Locate the cell with the specified text and output its [X, Y] center coordinate. 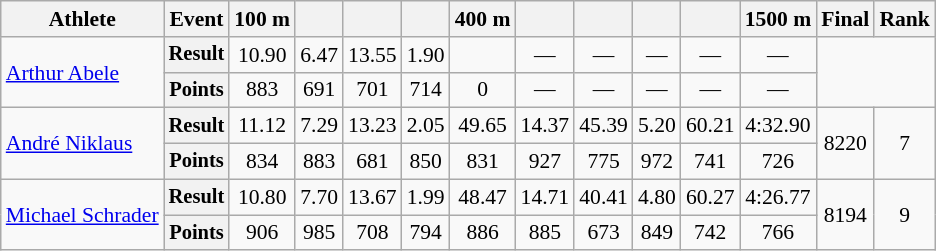
5.20 [657, 126]
794 [426, 233]
4:26.77 [778, 197]
1.90 [426, 55]
8194 [845, 214]
4:32.90 [778, 126]
13.23 [372, 126]
849 [657, 233]
400 m [483, 19]
775 [604, 162]
673 [604, 233]
972 [657, 162]
681 [372, 162]
Rank [904, 19]
10.90 [262, 55]
9 [904, 214]
1500 m [778, 19]
8220 [845, 144]
885 [546, 233]
985 [319, 233]
Michael Schrader [82, 214]
13.55 [372, 55]
850 [426, 162]
10.80 [262, 197]
100 m [262, 19]
834 [262, 162]
906 [262, 233]
831 [483, 162]
13.67 [372, 197]
45.39 [604, 126]
708 [372, 233]
742 [710, 233]
701 [372, 90]
0 [483, 90]
40.41 [604, 197]
Final [845, 19]
2.05 [426, 126]
14.37 [546, 126]
Arthur Abele [82, 72]
7 [904, 144]
60.27 [710, 197]
766 [778, 233]
7.70 [319, 197]
48.47 [483, 197]
1.99 [426, 197]
927 [546, 162]
741 [710, 162]
60.21 [710, 126]
6.47 [319, 55]
André Niklaus [82, 144]
Event [197, 19]
Athlete [82, 19]
691 [319, 90]
49.65 [483, 126]
7.29 [319, 126]
11.12 [262, 126]
726 [778, 162]
4.80 [657, 197]
714 [426, 90]
886 [483, 233]
14.71 [546, 197]
